Extract the (x, y) coordinate from the center of the cell holding the provided text.  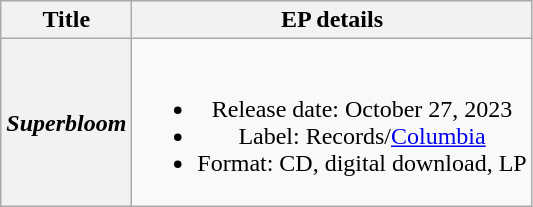
Superbloom (66, 122)
EP details (332, 20)
Title (66, 20)
Release date: October 27, 2023Label: Records/ColumbiaFormat: CD, digital download, LP (332, 122)
